Return the [X, Y] coordinate for the center point of the cell that contains the specified text.  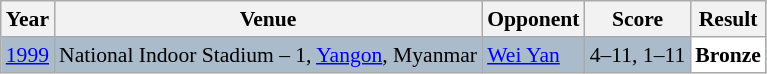
Wei Yan [534, 55]
Result [728, 19]
4–11, 1–11 [638, 55]
Year [28, 19]
National Indoor Stadium – 1, Yangon, Myanmar [268, 55]
Score [638, 19]
Venue [268, 19]
Opponent [534, 19]
1999 [28, 55]
Bronze [728, 55]
